Provide the [x, y] coordinate of the cell's center where the given text is located.  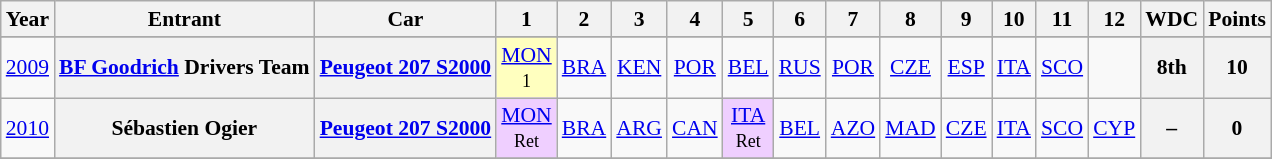
9 [966, 19]
Sébastien Ogier [184, 128]
CAN [695, 128]
ARG [639, 128]
4 [695, 19]
Points [1237, 19]
7 [853, 19]
MAD [910, 128]
Car [406, 19]
2 [584, 19]
1 [526, 19]
ESP [966, 68]
Year [28, 19]
2010 [28, 128]
AZO [853, 128]
MONRet [526, 128]
BF Goodrich Drivers Team [184, 68]
12 [1114, 19]
ITARet [748, 128]
Entrant [184, 19]
0 [1237, 128]
5 [748, 19]
– [1172, 128]
11 [1062, 19]
WDC [1172, 19]
3 [639, 19]
RUS [800, 68]
8th [1172, 68]
2009 [28, 68]
8 [910, 19]
6 [800, 19]
MON1 [526, 68]
KEN [639, 68]
CYP [1114, 128]
